Return the (X, Y) coordinate for the center point of the cell that contains the specified text.  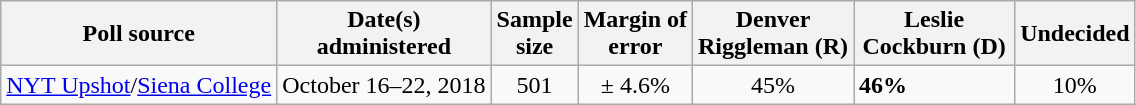
Margin oferror (635, 34)
501 (534, 85)
Poll source (139, 34)
Date(s)administered (384, 34)
October 16–22, 2018 (384, 85)
45% (774, 85)
10% (1075, 85)
DenverRiggleman (R) (774, 34)
NYT Upshot/Siena College (139, 85)
LeslieCockburn (D) (934, 34)
46% (934, 85)
Undecided (1075, 34)
± 4.6% (635, 85)
Samplesize (534, 34)
